Search for the cell housing the specified text and yield its (x, y) center coordinate. 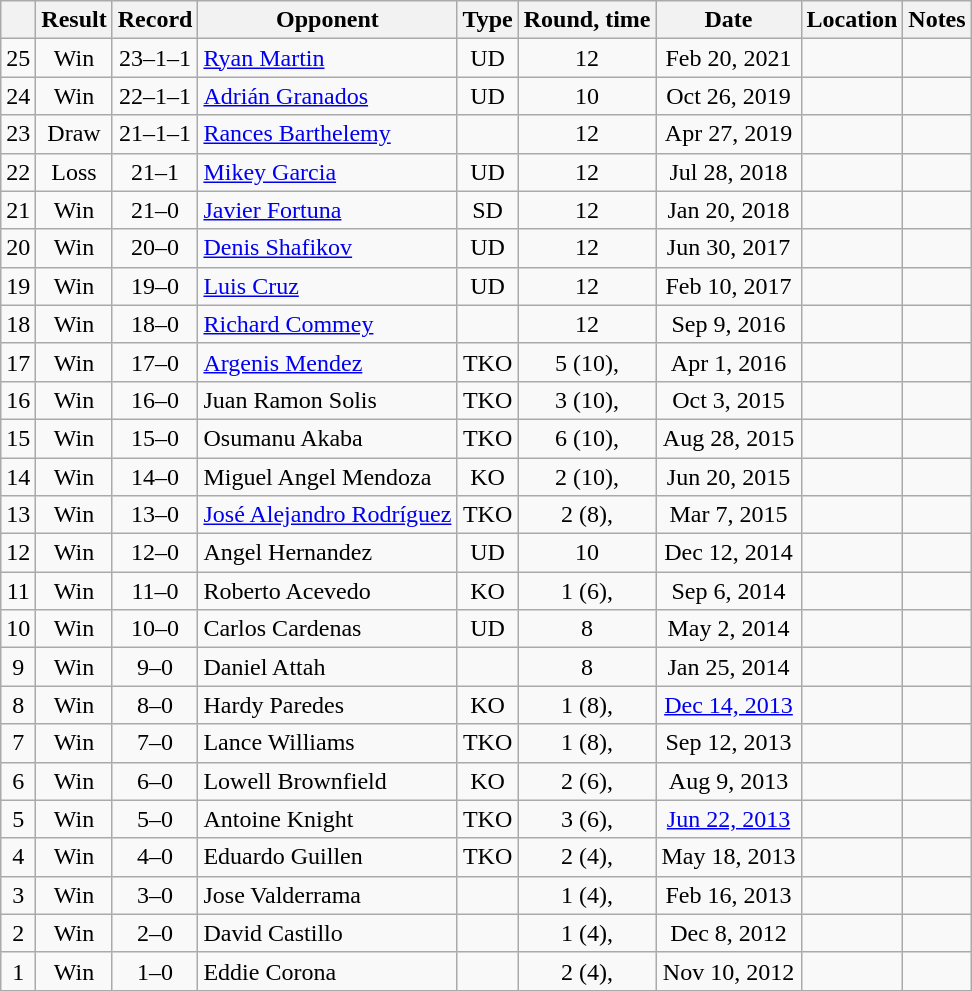
18–0 (155, 324)
Sep 6, 2014 (728, 591)
15 (18, 438)
Jun 22, 2013 (728, 819)
Argenis Mendez (328, 362)
22 (18, 172)
6–0 (155, 781)
Dec 8, 2012 (728, 933)
Nov 10, 2012 (728, 971)
3 (6), (587, 819)
5–0 (155, 819)
5 (10), (587, 362)
13–0 (155, 515)
Miguel Angel Mendoza (328, 477)
21 (18, 210)
2 (18, 933)
6 (10), (587, 438)
Feb 20, 2021 (728, 58)
Juan Ramon Solis (328, 400)
19–0 (155, 286)
8–0 (155, 705)
14–0 (155, 477)
Adrián Granados (328, 96)
14 (18, 477)
Date (728, 20)
Sep 9, 2016 (728, 324)
Antoine Knight (328, 819)
25 (18, 58)
Dec 14, 2013 (728, 705)
11 (18, 591)
Mikey Garcia (328, 172)
Jose Valderrama (328, 895)
2 (10), (587, 477)
Roberto Acevedo (328, 591)
20–0 (155, 248)
Javier Fortuna (328, 210)
1 (18, 971)
Location (852, 20)
Eddie Corona (328, 971)
16 (18, 400)
23–1–1 (155, 58)
Angel Hernandez (328, 553)
9–0 (155, 667)
Dec 12, 2014 (728, 553)
Opponent (328, 20)
Oct 3, 2015 (728, 400)
21–1 (155, 172)
18 (18, 324)
Carlos Cardenas (328, 629)
Mar 7, 2015 (728, 515)
Rances Barthelemy (328, 134)
Notes (937, 20)
12–0 (155, 553)
Feb 10, 2017 (728, 286)
11–0 (155, 591)
24 (18, 96)
Jan 25, 2014 (728, 667)
16–0 (155, 400)
Luis Cruz (328, 286)
22–1–1 (155, 96)
1 (6), (587, 591)
Aug 28, 2015 (728, 438)
Round, time (587, 20)
21–1–1 (155, 134)
Draw (74, 134)
Eduardo Guillen (328, 857)
23 (18, 134)
Ryan Martin (328, 58)
José Alejandro Rodríguez (328, 515)
Result (74, 20)
Jun 20, 2015 (728, 477)
Lowell Brownfield (328, 781)
Denis Shafikov (328, 248)
David Castillo (328, 933)
Jun 30, 2017 (728, 248)
3 (10), (587, 400)
2 (8), (587, 515)
6 (18, 781)
Sep 12, 2013 (728, 743)
19 (18, 286)
1–0 (155, 971)
Loss (74, 172)
Lance Williams (328, 743)
3 (18, 895)
9 (18, 667)
7 (18, 743)
4 (18, 857)
Jul 28, 2018 (728, 172)
Hardy Paredes (328, 705)
May 18, 2013 (728, 857)
4–0 (155, 857)
7–0 (155, 743)
13 (18, 515)
Daniel Attah (328, 667)
Record (155, 20)
Richard Commey (328, 324)
Osumanu Akaba (328, 438)
3–0 (155, 895)
2–0 (155, 933)
Apr 27, 2019 (728, 134)
SD (488, 210)
10–0 (155, 629)
17–0 (155, 362)
Feb 16, 2013 (728, 895)
21–0 (155, 210)
Jan 20, 2018 (728, 210)
20 (18, 248)
17 (18, 362)
Apr 1, 2016 (728, 362)
5 (18, 819)
Type (488, 20)
15–0 (155, 438)
May 2, 2014 (728, 629)
2 (6), (587, 781)
Aug 9, 2013 (728, 781)
Oct 26, 2019 (728, 96)
